From the cell containing the given text, extract its center point as (x, y) coordinate. 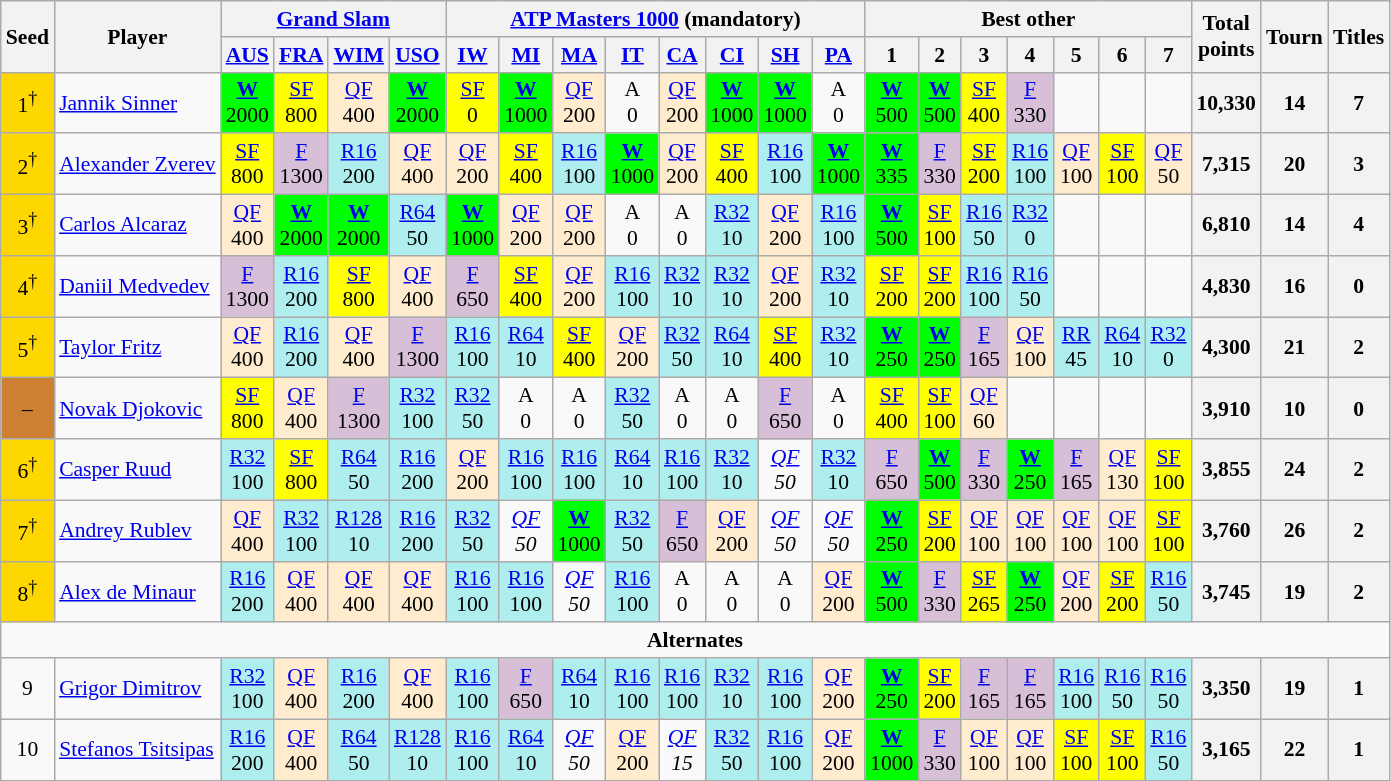
MI (526, 55)
Grand Slam (334, 19)
5 (1076, 55)
22 (1294, 750)
PA (838, 55)
IW (472, 55)
AUS (248, 55)
21 (1294, 348)
MA (578, 55)
3,350 (1226, 688)
6† (28, 470)
2† (28, 164)
9 (28, 688)
Seed (28, 36)
Titles (1358, 36)
4† (28, 286)
SH (784, 55)
1† (28, 102)
7,315 (1226, 164)
Novak Djokovic (138, 408)
Taylor Fritz (138, 348)
FRA (301, 55)
Alex de Minaur (138, 592)
RR45 (1076, 348)
3,910 (1226, 408)
WIM (358, 55)
4,830 (1226, 286)
3,855 (1226, 470)
QF15 (682, 750)
16 (1294, 286)
QF130 (1122, 470)
W335 (892, 164)
24 (1294, 470)
Alternates (695, 641)
3,745 (1226, 592)
Player (138, 36)
Best other (1028, 19)
3† (28, 226)
Totalpoints (1226, 36)
USO (418, 55)
– (28, 408)
Jannik Sinner (138, 102)
26 (1294, 530)
Tourn (1294, 36)
SF265 (984, 592)
Grigor Dimitrov (138, 688)
SF0 (472, 102)
CI (732, 55)
Andrey Rublev (138, 530)
QF60 (984, 408)
3,165 (1226, 750)
Alexander Zverev (138, 164)
5† (28, 348)
3,760 (1226, 530)
4,300 (1226, 348)
Stefanos Tsitsipas (138, 750)
Carlos Alcaraz (138, 226)
6,810 (1226, 226)
20 (1294, 164)
Daniil Medvedev (138, 286)
CA (682, 55)
ATP Masters 1000 (mandatory) (656, 19)
Casper Ruud (138, 470)
8† (28, 592)
7† (28, 530)
10,330 (1226, 102)
IT (632, 55)
6 (1122, 55)
